Identify which cell holds the provided text, then report its (x, y) central coordinate. 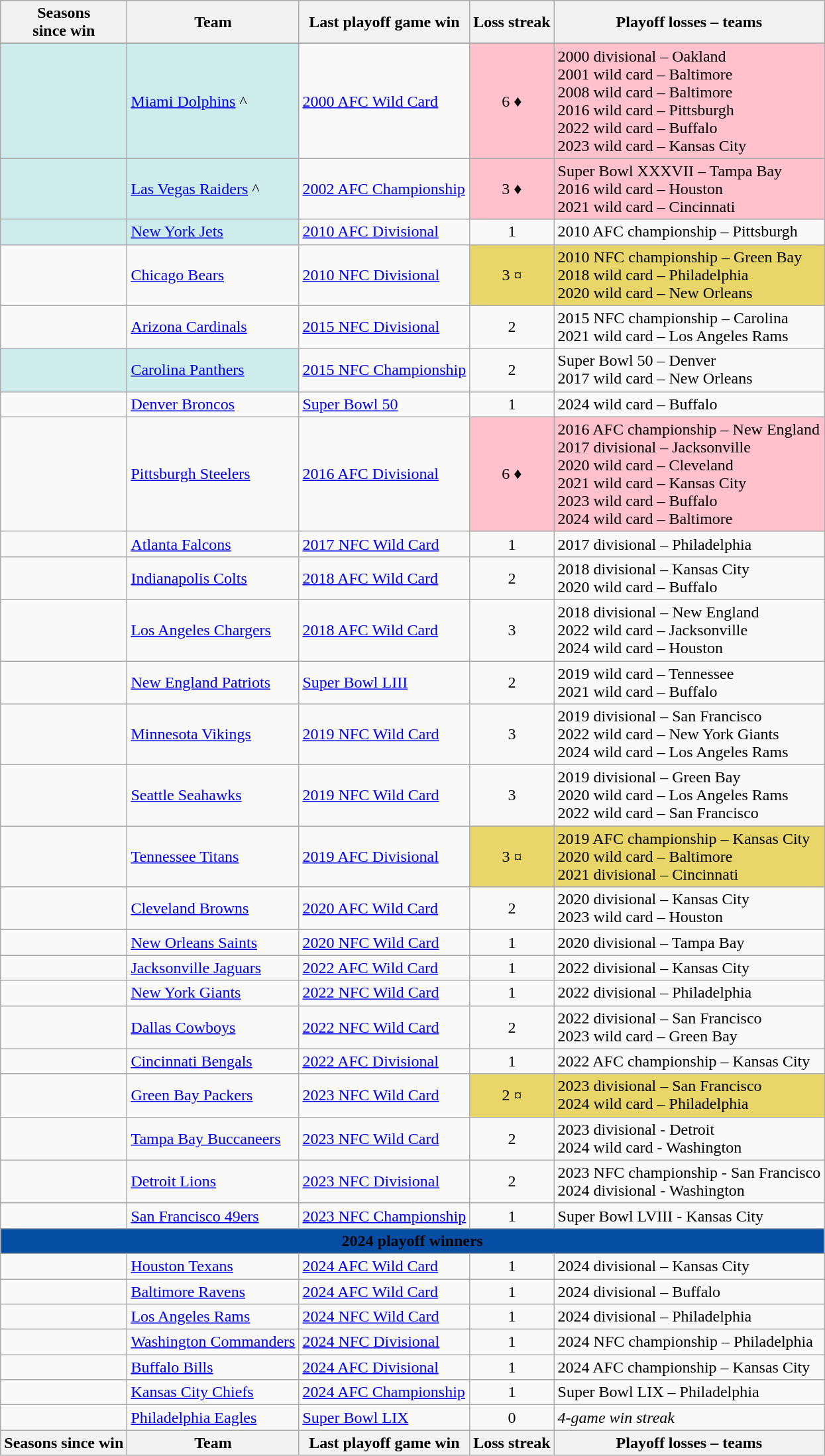
2023 NFC Championship (384, 1216)
2010 AFC Divisional (384, 232)
2010 NFC championship – Green Bay 2018 wild card – Philadelphia 2020 wild card – New Orleans (689, 275)
2018 divisional – New England 2022 wild card – Jacksonville 2024 wild card – Houston (689, 630)
2017 divisional – Philadelphia (689, 544)
2022 divisional – Kansas City (689, 968)
Super Bowl LIX – Philadelphia (689, 1392)
2010 NFC Divisional (384, 275)
Carolina Panthers (213, 370)
2024 divisional – Buffalo (689, 1291)
Kansas City Chiefs (213, 1392)
Dallas Cowboys (213, 1027)
Super Bowl LIII (384, 682)
New Orleans Saints (213, 943)
Detroit Lions (213, 1182)
3 ♦ (512, 189)
New England Patriots (213, 682)
2002 AFC Championship (384, 189)
2017 NFC Wild Card (384, 544)
New York Giants (213, 993)
2020 divisional – Tampa Bay (689, 943)
2024 NFC Wild Card (384, 1317)
2019 divisional – San Francisco2022 wild card – New York Giants2024 wild card – Los Angeles Rams (689, 735)
Green Bay Packers (213, 1096)
2020 divisional – Kansas City2023 wild card – Houston (689, 909)
2022 AFC Divisional (384, 1061)
Cleveland Browns (213, 909)
2019 AFC championship – Kansas City2020 wild card – Baltimore2021 divisional – Cincinnati (689, 857)
Buffalo Bills (213, 1367)
2015 NFC championship – Carolina2021 wild card – Los Angeles Rams (689, 327)
2019 wild card – Tennessee 2021 wild card – Buffalo (689, 682)
2000 AFC Wild Card (384, 101)
Super Bowl XXXVII – Tampa Bay2016 wild card – Houston2021 wild card – Cincinnati (689, 189)
2023 NFC Divisional (384, 1182)
San Francisco 49ers (213, 1216)
2016 AFC Divisional (384, 474)
2023 divisional - Detroit 2024 wild card - Washington (689, 1138)
Seattle Seahawks (213, 796)
Tampa Bay Buccaneers (213, 1138)
Tennessee Titans (213, 857)
Los Angeles Chargers (213, 630)
2022 AFC Wild Card (384, 968)
Baltimore Ravens (213, 1291)
New York Jets (213, 232)
2024 NFC Divisional (384, 1342)
2024 AFC Championship (384, 1392)
Miami Dolphins ^ (213, 101)
Super Bowl LIX (384, 1418)
Jacksonville Jaguars (213, 968)
Atlanta Falcons (213, 544)
Minnesota Vikings (213, 735)
Houston Texans (213, 1266)
2024 divisional – Kansas City (689, 1266)
2010 AFC championship – Pittsburgh (689, 232)
2024 playoff winners (412, 1241)
2023 NFC championship - San Francisco 2024 divisional - Washington (689, 1182)
2024 NFC championship – Philadelphia (689, 1342)
2022 divisional – Philadelphia (689, 993)
2 ¤ (512, 1096)
2024 divisional – Philadelphia (689, 1317)
4-game win streak (689, 1418)
Chicago Bears (213, 275)
Las Vegas Raiders ^ (213, 189)
0 (512, 1418)
2023 divisional – San Francisco 2024 wild card – Philadelphia (689, 1096)
Denver Broncos (213, 404)
2024 wild card – Buffalo (689, 404)
Indianapolis Colts (213, 578)
2019 AFC Divisional (384, 857)
Super Bowl LVIII - Kansas City (689, 1216)
Seasons since win (64, 1443)
2019 divisional – Green Bay2020 wild card – Los Angeles Rams2022 wild card – San Francisco (689, 796)
Philadelphia Eagles (213, 1418)
Arizona Cardinals (213, 327)
2015 NFC Championship (384, 370)
2022 AFC championship – Kansas City (689, 1061)
Los Angeles Rams (213, 1317)
Washington Commanders (213, 1342)
2018 divisional – Kansas City 2020 wild card – Buffalo (689, 578)
2020 AFC Wild Card (384, 909)
Pittsburgh Steelers (213, 474)
2020 NFC Wild Card (384, 943)
Cincinnati Bengals (213, 1061)
Super Bowl 50 (384, 404)
2024 AFC Divisional (384, 1367)
2022 divisional – San Francisco 2023 wild card – Green Bay (689, 1027)
Seasonssince win (64, 23)
2024 AFC championship – Kansas City (689, 1367)
Super Bowl 50 – Denver2017 wild card – New Orleans (689, 370)
2015 NFC Divisional (384, 327)
